Return (X, Y) of the center of cell containing provided text 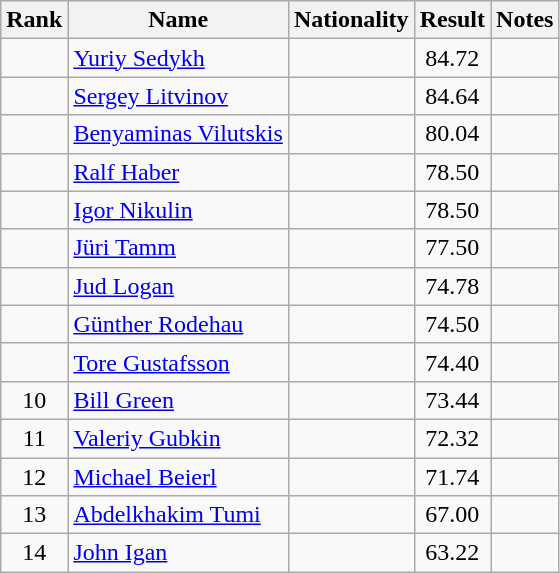
Notes (525, 20)
13 (34, 515)
74.40 (452, 362)
80.04 (452, 134)
John Igan (178, 553)
Abdelkhakim Tumi (178, 515)
63.22 (452, 553)
Yuriy Sedykh (178, 58)
Tore Gustafsson (178, 362)
14 (34, 553)
Sergey Litvinov (178, 96)
72.32 (452, 438)
Benyaminas Vilutskis (178, 134)
11 (34, 438)
84.72 (452, 58)
74.78 (452, 286)
Name (178, 20)
Jüri Tamm (178, 248)
Michael Beierl (178, 477)
Nationality (351, 20)
10 (34, 400)
Jud Logan (178, 286)
Günther Rodehau (178, 324)
84.64 (452, 96)
67.00 (452, 515)
12 (34, 477)
Igor Nikulin (178, 210)
Bill Green (178, 400)
74.50 (452, 324)
Valeriy Gubkin (178, 438)
77.50 (452, 248)
Rank (34, 20)
73.44 (452, 400)
Ralf Haber (178, 172)
71.74 (452, 477)
Result (452, 20)
